Identify which cell holds the provided text, then report its [x, y] central coordinate. 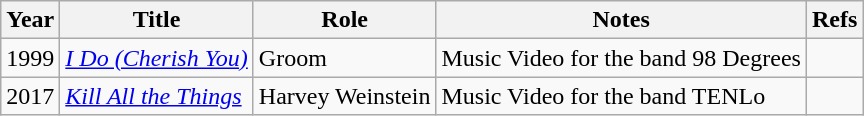
1999 [30, 58]
Music Video for the band TENLo [621, 96]
Kill All the Things [157, 96]
Year [30, 20]
2017 [30, 96]
Refs [834, 20]
Role [344, 20]
Notes [621, 20]
Groom [344, 58]
Title [157, 20]
Music Video for the band 98 Degrees [621, 58]
Harvey Weinstein [344, 96]
I Do (Cherish You) [157, 58]
